Return the (X, Y) coordinate for the center point of the cell that contains the specified text.  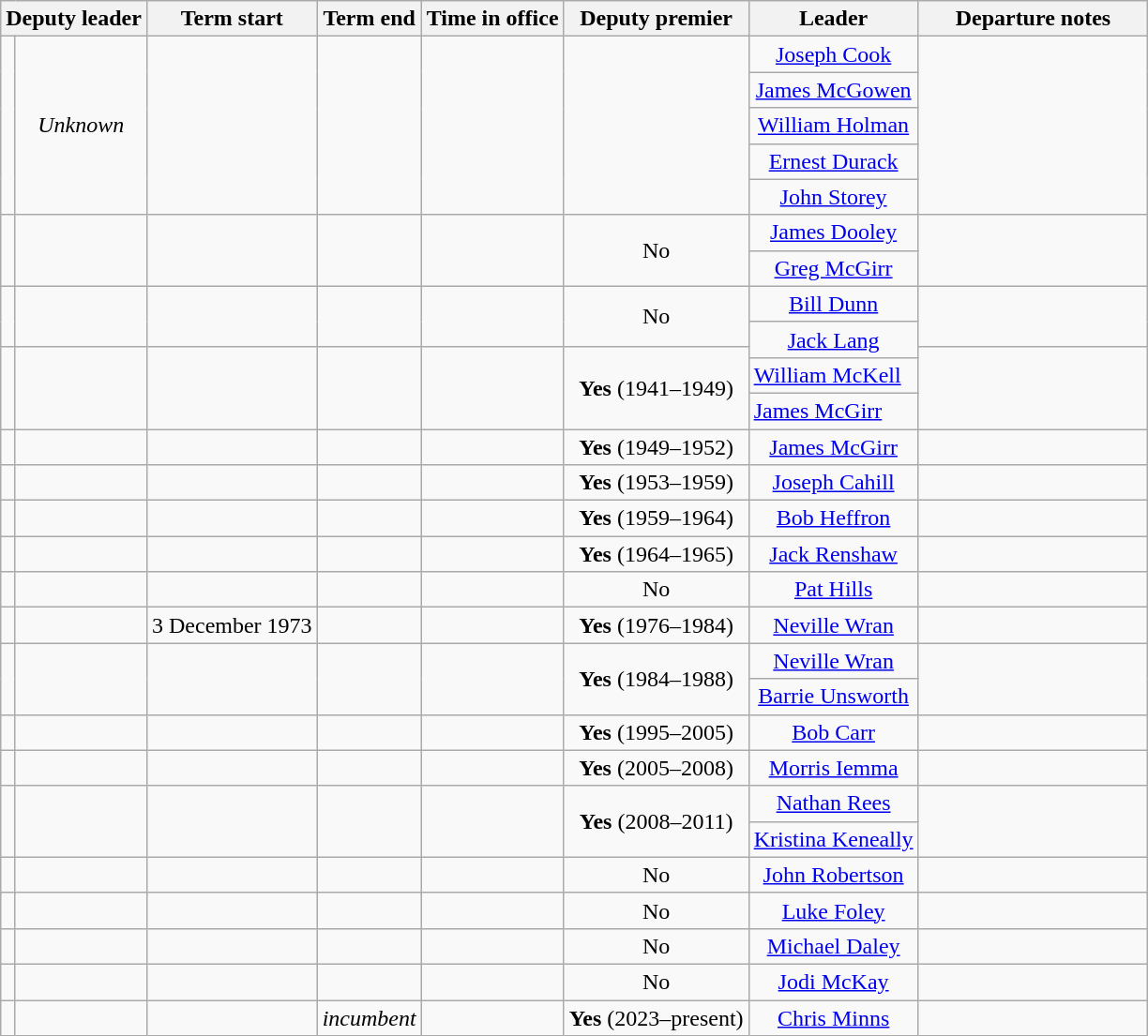
Luke Foley (833, 910)
Barrie Unsworth (833, 697)
Yes (1949–1952) (657, 447)
John Robertson (833, 875)
Bill Dunn (833, 304)
Yes (2008–2011) (657, 821)
3 December 1973 (232, 625)
Chris Minns (833, 1017)
Bob Heffron (833, 518)
Nathan Rees (833, 803)
Deputy premier (657, 19)
Leader (833, 19)
Yes (1964–1965) (657, 554)
Yes (2023–present) (657, 1017)
Michael Daley (833, 946)
Jack Renshaw (833, 554)
Yes (1941–1949) (657, 388)
Yes (1995–2005) (657, 732)
William McKell (833, 375)
Jodi McKay (833, 982)
Kristina Keneally (833, 839)
James McGowen (833, 90)
Departure notes (1034, 19)
John Storey (833, 197)
Term end (370, 19)
Deputy leader (74, 19)
Term start (232, 19)
Bob Carr (833, 732)
Jack Lang (833, 339)
Ernest Durack (833, 161)
Morris Iemma (833, 768)
incumbent (370, 1017)
Joseph Cook (833, 54)
Yes (1984–1988) (657, 679)
Unknown (81, 126)
James Dooley (833, 233)
Time in office (492, 19)
Yes (1953–1959) (657, 483)
Yes (2005–2008) (657, 768)
Pat Hills (833, 590)
William Holman (833, 126)
Yes (1976–1984) (657, 625)
Yes (1959–1964) (657, 518)
Greg McGirr (833, 268)
Joseph Cahill (833, 483)
